Return the (X, Y) coordinate for the center point of the cell that contains the specified text.  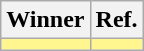
Winner (46, 20)
Ref. (116, 20)
